From the cell containing the given text, extract its center point as [x, y] coordinate. 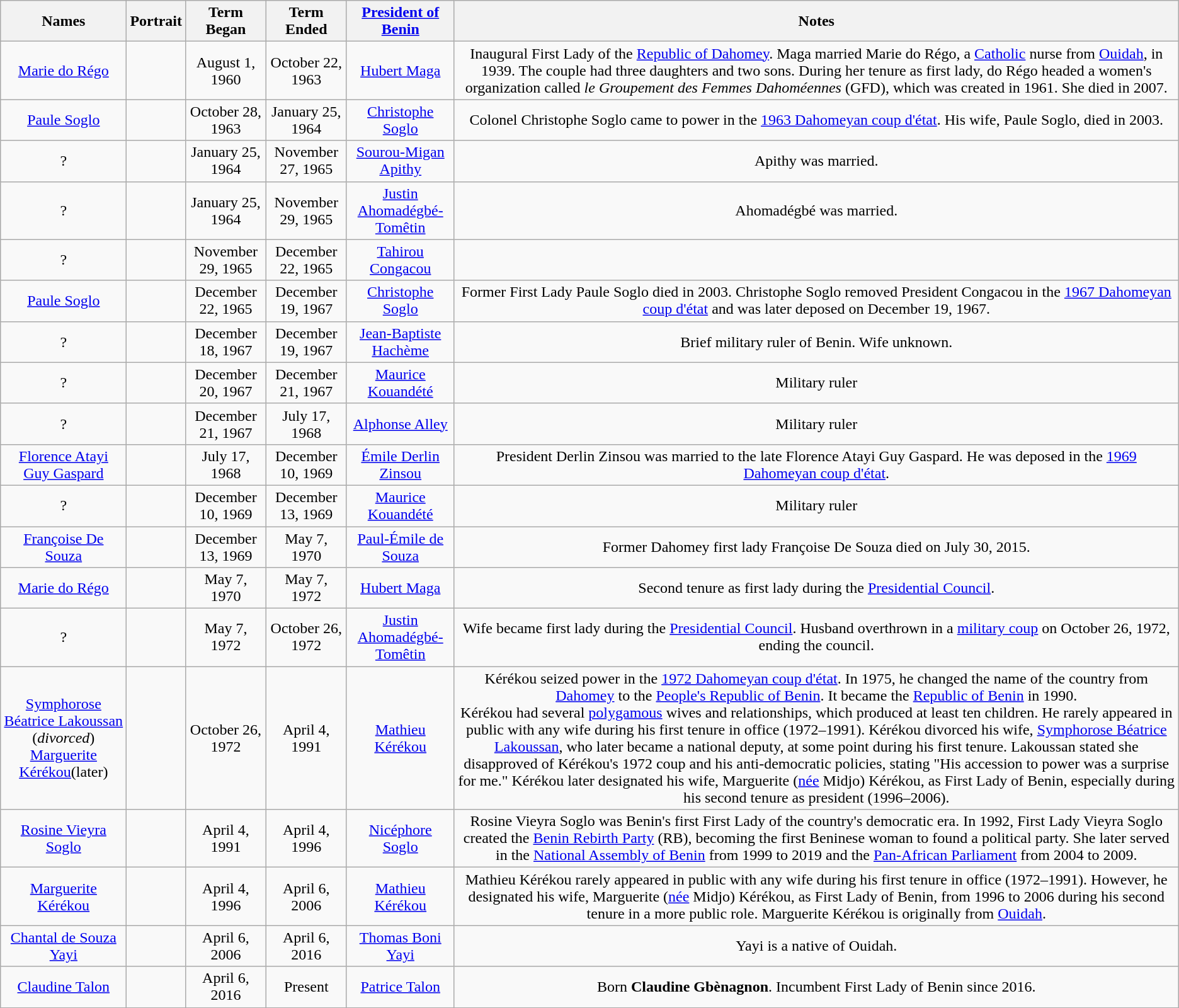
Yayi is a native of Ouidah. [816, 946]
Rosine Vieyra Soglo [64, 839]
Jean-Baptiste Hachème [401, 341]
October 28, 1963 [226, 120]
Françoise De Souza [64, 547]
October 22, 1963 [306, 71]
Sourou-Migan Apithy [401, 161]
Colonel Christophe Soglo came to power in the 1963 Dahomeyan coup d'état. His wife, Paule Soglo, died in 2003. [816, 120]
Thomas Boni Yayi [401, 946]
December 18, 1967 [226, 341]
Claudine Talon [64, 987]
Term Began [226, 21]
Names [64, 21]
Brief military ruler of Benin. Wife unknown. [816, 341]
November 27, 1965 [306, 161]
Second tenure as first lady during the Presidential Council. [816, 588]
Paul-Émile de Souza [401, 547]
Chantal de Souza Yayi [64, 946]
December 20, 1967 [226, 383]
Portrait [156, 21]
Florence Atayi Guy Gaspard [64, 465]
Notes [816, 21]
Apithy was married. [816, 161]
Alphonse Alley [401, 423]
Term Ended [306, 21]
Tahirou Congacou [401, 260]
August 1, 1960 [226, 71]
Ahomadégbé was married. [816, 210]
Wife became first lady during the Presidential Council. Husband overthrown in a military coup on October 26, 1972, ending the council. [816, 638]
Marguerite Kérékou [64, 896]
Patrice Talon [401, 987]
President Derlin Zinsou was married to the late Florence Atayi Guy Gaspard. He was deposed in the 1969 Dahomeyan coup d'état. [816, 465]
Symphorose Béatrice Lakoussan (divorced)Marguerite Kérékou(later) [64, 738]
Émile Derlin Zinsou [401, 465]
Former Dahomey first lady Françoise De Souza died on July 30, 2015. [816, 547]
Born Claudine Gbènagnon. Incumbent First Lady of Benin since 2016. [816, 987]
Present [306, 987]
President of Benin [401, 21]
Nicéphore Soglo [401, 839]
